Identify which cell holds the provided text, then report its [x, y] central coordinate. 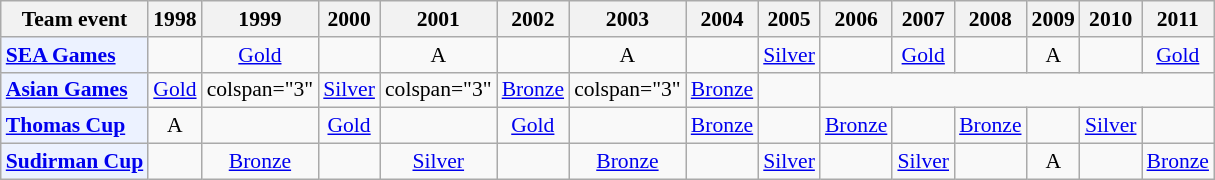
Team event [75, 19]
SEA Games [75, 55]
2005 [789, 19]
2001 [438, 19]
Sudirman Cup [75, 162]
1998 [174, 19]
2002 [533, 19]
1999 [260, 19]
2011 [1178, 19]
2010 [1111, 19]
Asian Games [75, 90]
2007 [923, 19]
Thomas Cup [75, 126]
2000 [349, 19]
2003 [628, 19]
2009 [1054, 19]
2008 [990, 19]
2006 [856, 19]
2004 [722, 19]
